Find where the given text appears and provide that cell's center as [X, Y] coordinate. 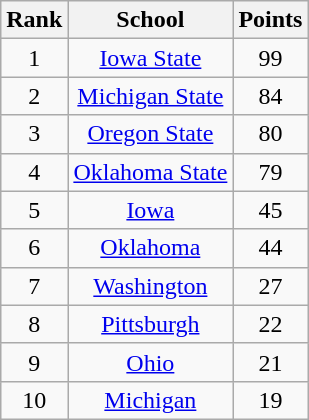
Ohio [150, 362]
Washington [150, 286]
1 [34, 58]
School [150, 20]
45 [270, 210]
3 [34, 134]
10 [34, 400]
27 [270, 286]
80 [270, 134]
4 [34, 172]
79 [270, 172]
21 [270, 362]
Oklahoma State [150, 172]
19 [270, 400]
2 [34, 96]
99 [270, 58]
Pittsburgh [150, 324]
6 [34, 248]
Oregon State [150, 134]
5 [34, 210]
Rank [34, 20]
Points [270, 20]
84 [270, 96]
44 [270, 248]
Michigan State [150, 96]
Michigan [150, 400]
Oklahoma [150, 248]
9 [34, 362]
Iowa [150, 210]
7 [34, 286]
22 [270, 324]
Iowa State [150, 58]
8 [34, 324]
